For the text-containing cell, return its midpoint in [X, Y] coordinate format. 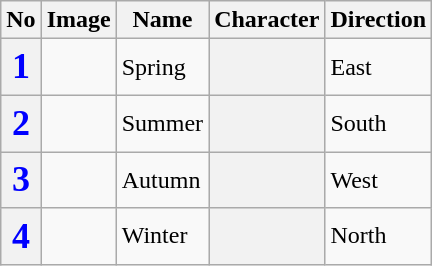
No [21, 20]
Image [78, 20]
3 [21, 180]
East [378, 67]
Winter [162, 236]
West [378, 180]
Autumn [162, 180]
Summer [162, 123]
4 [21, 236]
Name [162, 20]
North [378, 236]
Character [267, 20]
Spring [162, 67]
Direction [378, 20]
1 [21, 67]
2 [21, 123]
South [378, 123]
